Identify which cell holds the provided text, then report its [x, y] central coordinate. 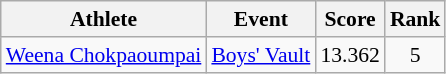
13.362 [350, 55]
5 [416, 55]
Event [260, 19]
Score [350, 19]
Rank [416, 19]
Athlete [104, 19]
Weena Chokpaoumpai [104, 55]
Boys' Vault [260, 55]
